Identify which cell holds the provided text, then report its [x, y] central coordinate. 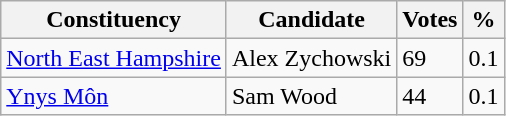
Constituency [114, 20]
Candidate [311, 20]
Sam Wood [311, 96]
44 [430, 96]
Ynys Môn [114, 96]
% [484, 20]
Alex Zychowski [311, 58]
Votes [430, 20]
North East Hampshire [114, 58]
69 [430, 58]
